Provide the [x, y] coordinate of the cell's center where the given text is located.  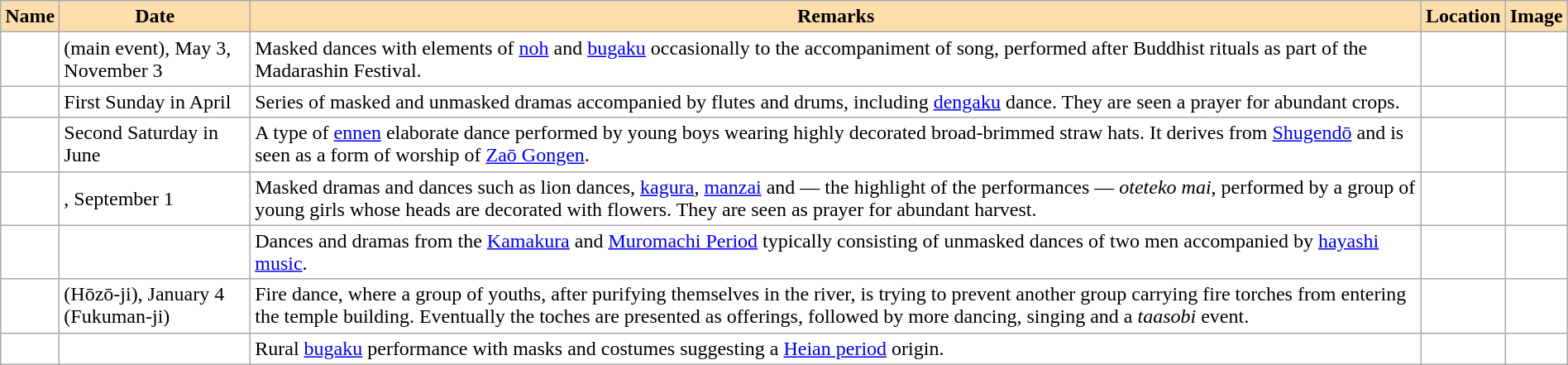
Series of masked and unmasked dramas accompanied by flutes and drums, including dengaku dance. They are seen a prayer for abundant crops. [836, 102]
Remarks [836, 17]
Name [30, 17]
Location [1463, 17]
(main event), May 3, November 3 [155, 60]
Image [1537, 17]
First Sunday in April [155, 102]
Second Saturday in June [155, 144]
Dances and dramas from the Kamakura and Muromachi Period typically consisting of unmasked dances of two men accompanied by hayashi music. [836, 252]
Date [155, 17]
, September 1 [155, 199]
(Hōzō-ji), January 4 (Fukuman-ji) [155, 306]
Rural bugaku performance with masks and costumes suggesting a Heian period origin. [836, 348]
